Return the [x, y] coordinate for the center point of the cell that contains the specified text.  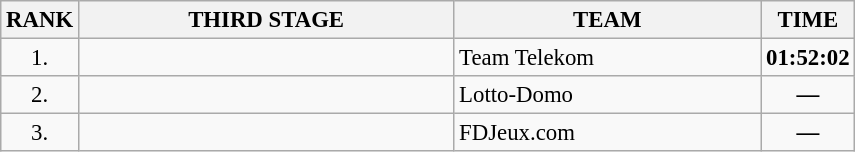
Lotto-Domo [608, 95]
TIME [808, 20]
3. [40, 133]
THIRD STAGE [266, 20]
01:52:02 [808, 58]
Team Telekom [608, 58]
2. [40, 95]
FDJeux.com [608, 133]
TEAM [608, 20]
1. [40, 58]
RANK [40, 20]
